Return [X, Y] of the center of cell containing provided text 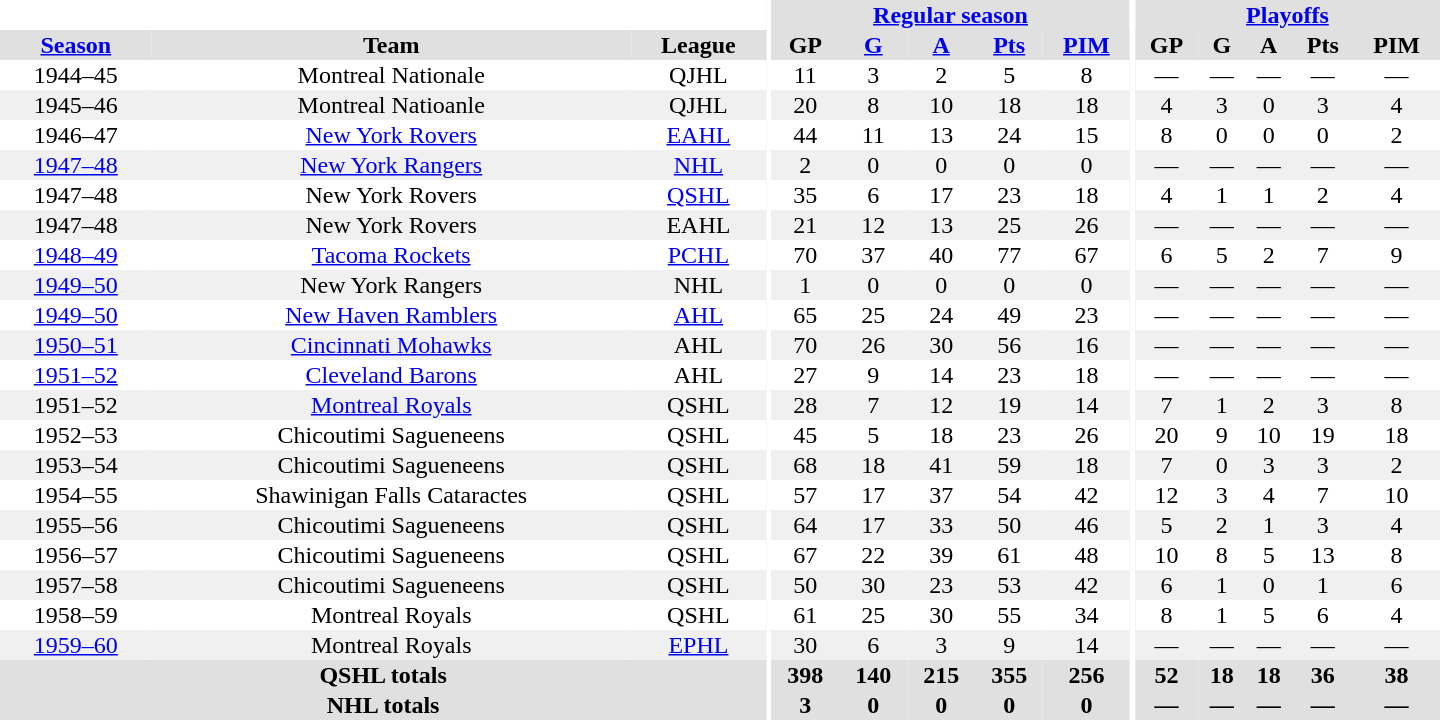
52 [1166, 675]
League [698, 45]
1953–54 [76, 465]
15 [1086, 135]
1954–55 [76, 495]
49 [1009, 315]
28 [805, 405]
PCHL [698, 255]
45 [805, 435]
256 [1086, 675]
44 [805, 135]
Cincinnati Mohawks [392, 345]
77 [1009, 255]
1950–51 [76, 345]
64 [805, 525]
Shawinigan Falls Cataractes [392, 495]
Team [392, 45]
Season [76, 45]
27 [805, 375]
EPHL [698, 645]
34 [1086, 615]
NHL totals [383, 705]
1958–59 [76, 615]
65 [805, 315]
398 [805, 675]
21 [805, 225]
QSHL totals [383, 675]
56 [1009, 345]
Montreal Nationale [392, 75]
140 [873, 675]
1944–45 [76, 75]
Playoffs [1288, 15]
Tacoma Rockets [392, 255]
Regular season [950, 15]
1946–47 [76, 135]
1959–60 [76, 645]
54 [1009, 495]
1955–56 [76, 525]
41 [941, 465]
1957–58 [76, 585]
1952–53 [76, 435]
46 [1086, 525]
59 [1009, 465]
40 [941, 255]
55 [1009, 615]
215 [941, 675]
New Haven Ramblers [392, 315]
39 [941, 555]
1948–49 [76, 255]
355 [1009, 675]
22 [873, 555]
68 [805, 465]
1945–46 [76, 105]
35 [805, 195]
36 [1322, 675]
53 [1009, 585]
Cleveland Barons [392, 375]
16 [1086, 345]
57 [805, 495]
38 [1396, 675]
1956–57 [76, 555]
33 [941, 525]
48 [1086, 555]
Montreal Natioanle [392, 105]
